Pinpoint the cell where the given text exists, returning its [X, Y] midpoint coordinate. 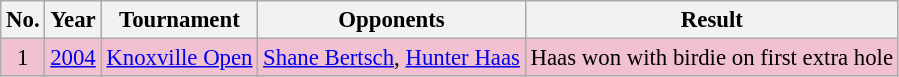
Tournament [180, 20]
Shane Bertsch, Hunter Haas [392, 58]
Year [73, 20]
Result [712, 20]
1 [23, 58]
2004 [73, 58]
Opponents [392, 20]
No. [23, 20]
Knoxville Open [180, 58]
Haas won with birdie on first extra hole [712, 58]
